Locate the cell with the specified text and output its [x, y] center coordinate. 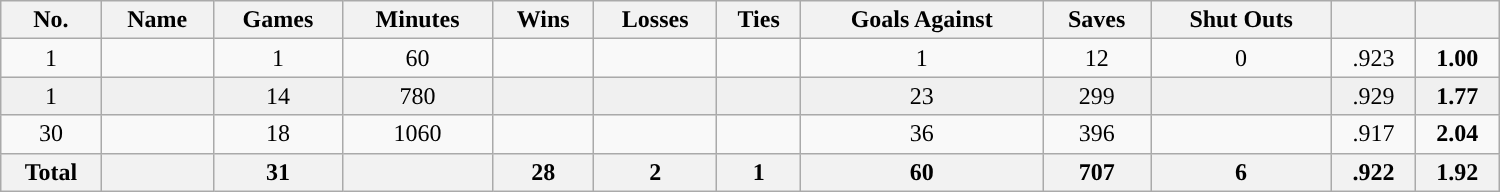
.929 [1373, 96]
Total [51, 172]
780 [417, 96]
Name [157, 20]
Goals Against [922, 20]
1.92 [1457, 172]
Losses [656, 20]
.922 [1373, 172]
1060 [417, 134]
28 [544, 172]
6 [1242, 172]
12 [1097, 58]
299 [1097, 96]
36 [922, 134]
2.04 [1457, 134]
.917 [1373, 134]
18 [278, 134]
1.00 [1457, 58]
30 [51, 134]
.923 [1373, 58]
Minutes [417, 20]
Ties [759, 20]
0 [1242, 58]
Shut Outs [1242, 20]
396 [1097, 134]
No. [51, 20]
707 [1097, 172]
1.77 [1457, 96]
14 [278, 96]
Saves [1097, 20]
31 [278, 172]
23 [922, 96]
2 [656, 172]
Games [278, 20]
Wins [544, 20]
